Return the (x, y) coordinate for the center point of the cell that contains the specified text.  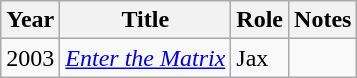
Enter the Matrix (146, 58)
Notes (323, 20)
Year (30, 20)
Jax (260, 58)
Title (146, 20)
2003 (30, 58)
Role (260, 20)
